From the cell containing the given text, extract its center point as [X, Y] coordinate. 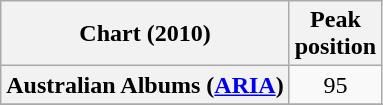
95 [335, 85]
Australian Albums (ARIA) [145, 85]
Peakposition [335, 34]
Chart (2010) [145, 34]
